Output the [X, Y] coordinate of the center of the cell containing the given text.  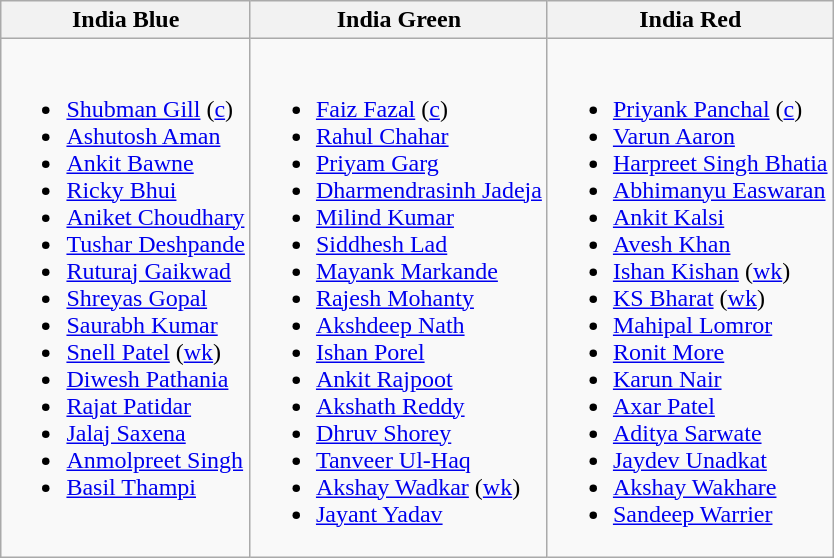
India Blue [126, 20]
India Red [690, 20]
India Green [398, 20]
